From the cell containing the given text, extract its center point as (X, Y) coordinate. 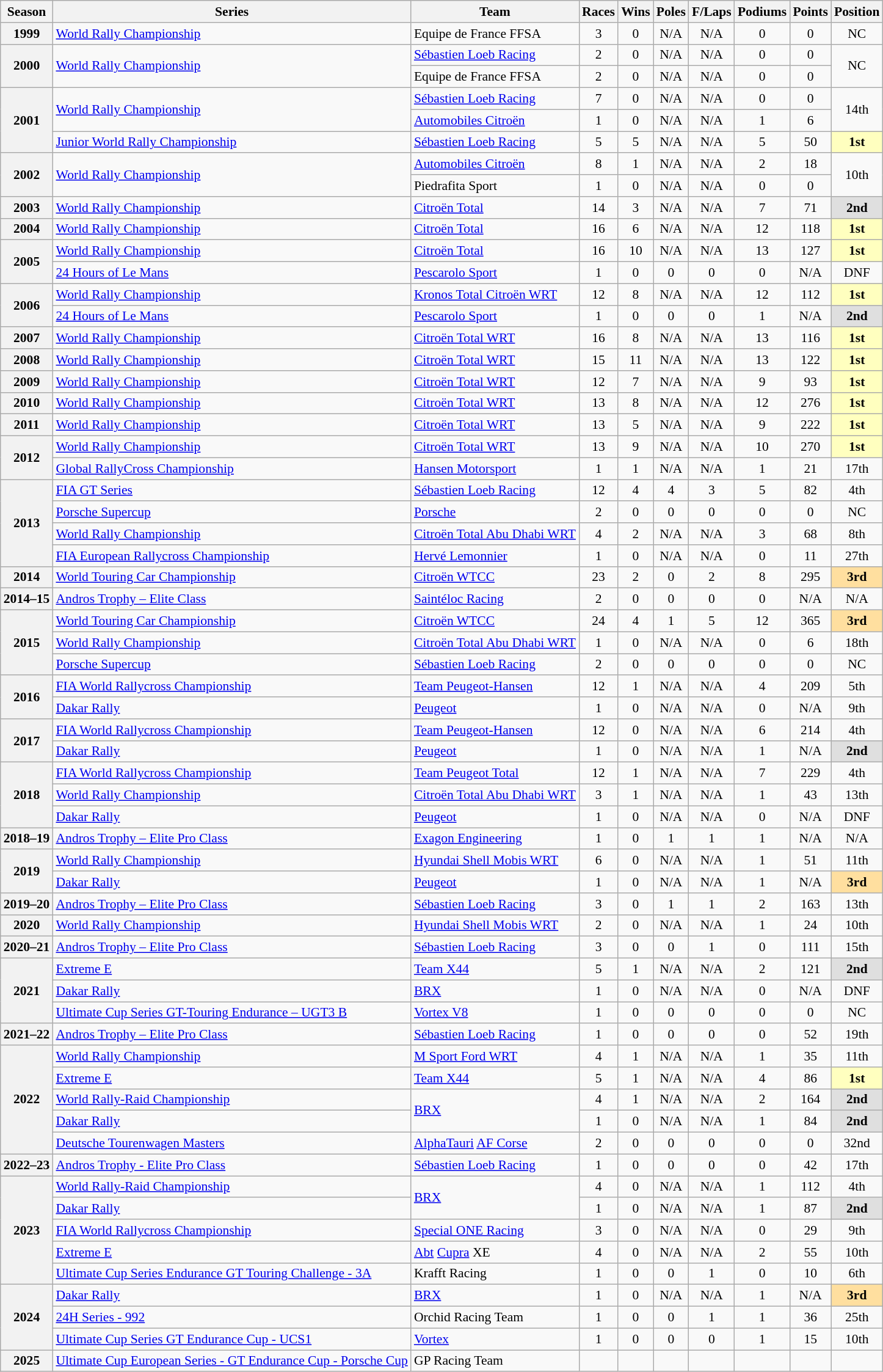
23 (598, 577)
2010 (27, 403)
Deutsche Tourenwagen Masters (231, 1144)
86 (810, 1078)
14th (857, 110)
M Sport Ford WRT (495, 1056)
2021 (27, 991)
18 (810, 164)
2009 (27, 382)
Krafft Racing (495, 1274)
163 (810, 904)
2012 (27, 458)
1999 (27, 34)
Ultimate Cup Series GT-Touring Endurance – UGT3 B (231, 1013)
19th (857, 1035)
14 (598, 208)
2016 (27, 698)
2004 (27, 229)
229 (810, 773)
Races (598, 12)
Team Peugeot Total (495, 773)
Ultimate Cup Series Endurance GT Touring Challenge - 3A (231, 1274)
Kronos Total Citroën WRT (495, 294)
Wins (636, 12)
2018 (27, 795)
Position (857, 12)
2006 (27, 305)
FIA European Rallycross Championship (231, 556)
2014 (27, 577)
55 (810, 1252)
5th (857, 687)
2011 (27, 425)
Ultimate Cup Series GT Endurance Cup - UCS1 (231, 1339)
Points (810, 12)
2019 (27, 871)
2020 (27, 925)
18th (857, 643)
Global RallyCross Championship (231, 469)
2021–22 (27, 1035)
2018–19 (27, 839)
365 (810, 621)
AlphaTauri AF Corse (495, 1144)
2000 (27, 66)
2003 (27, 208)
6th (857, 1274)
50 (810, 142)
2005 (27, 261)
25th (857, 1318)
295 (810, 577)
21 (810, 469)
15th (857, 947)
51 (810, 861)
2015 (27, 643)
209 (810, 687)
29 (810, 1230)
Abt Cupra XE (495, 1252)
2019–20 (27, 904)
127 (810, 251)
Piedrafita Sport (495, 186)
111 (810, 947)
2008 (27, 360)
2001 (27, 121)
Vortex V8 (495, 1013)
2014–15 (27, 599)
82 (810, 491)
2022–23 (27, 1165)
36 (810, 1318)
Ultimate Cup European Series - GT Endurance Cup - Porsche Cup (231, 1361)
2023 (27, 1230)
Hansen Motorsport (495, 469)
42 (810, 1165)
116 (810, 338)
Podiums (762, 12)
43 (810, 795)
2017 (27, 740)
164 (810, 1100)
222 (810, 425)
214 (810, 730)
Saintéloc Racing (495, 599)
32nd (857, 1144)
Special ONE Racing (495, 1230)
Season (27, 12)
8th (857, 534)
52 (810, 1035)
Series (231, 12)
87 (810, 1209)
27th (857, 556)
2007 (27, 338)
2002 (27, 175)
Hervé Lemonnier (495, 556)
Vortex (495, 1339)
84 (810, 1122)
93 (810, 382)
68 (810, 534)
Andros Trophy - Elite Pro Class (231, 1165)
270 (810, 447)
2020–21 (27, 947)
2013 (27, 523)
71 (810, 208)
Porsche (495, 513)
FIA GT Series (231, 491)
Poles (671, 12)
122 (810, 360)
35 (810, 1056)
24H Series - 992 (231, 1318)
GP Racing Team (495, 1361)
Team (495, 12)
121 (810, 969)
118 (810, 229)
Orchid Racing Team (495, 1318)
2024 (27, 1317)
Junior World Rally Championship (231, 142)
Exagon Engineering (495, 839)
276 (810, 403)
F/Laps (712, 12)
Andros Trophy – Elite Class (231, 599)
2022 (27, 1100)
2025 (27, 1361)
